Return (x, y) of the center of cell containing provided text 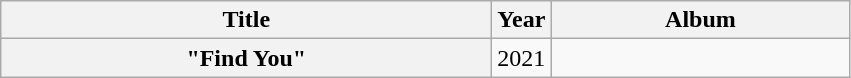
2021 (522, 58)
Year (522, 20)
Title (246, 20)
"Find You" (246, 58)
Album (700, 20)
